For the text-containing cell, return its midpoint in (X, Y) coordinate format. 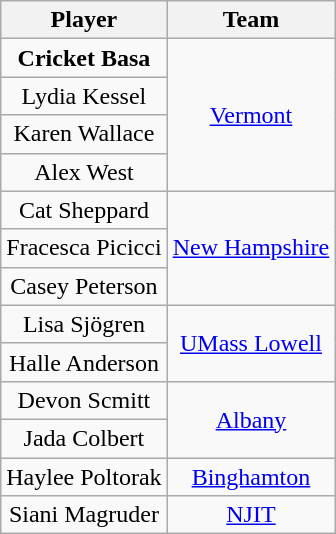
Devon Scmitt (84, 400)
Fracesca Picicci (84, 248)
Lisa Sjögren (84, 324)
Casey Peterson (84, 286)
Player (84, 20)
NJIT (251, 515)
Lydia Kessel (84, 96)
Siani Magruder (84, 515)
Binghamton (251, 477)
Jada Colbert (84, 438)
Halle Anderson (84, 362)
Alex West (84, 172)
Cricket Basa (84, 58)
Haylee Poltorak (84, 477)
Vermont (251, 115)
Albany (251, 419)
Cat Sheppard (84, 210)
New Hampshire (251, 248)
Karen Wallace (84, 134)
UMass Lowell (251, 343)
Team (251, 20)
